Detect which cell encompasses the target text, then output its (x, y) center coordinate. 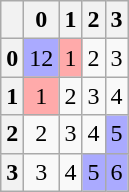
6 (116, 172)
12 (42, 58)
